Determine the (X, Y) coordinate at the center of the cell enclosing the given text.  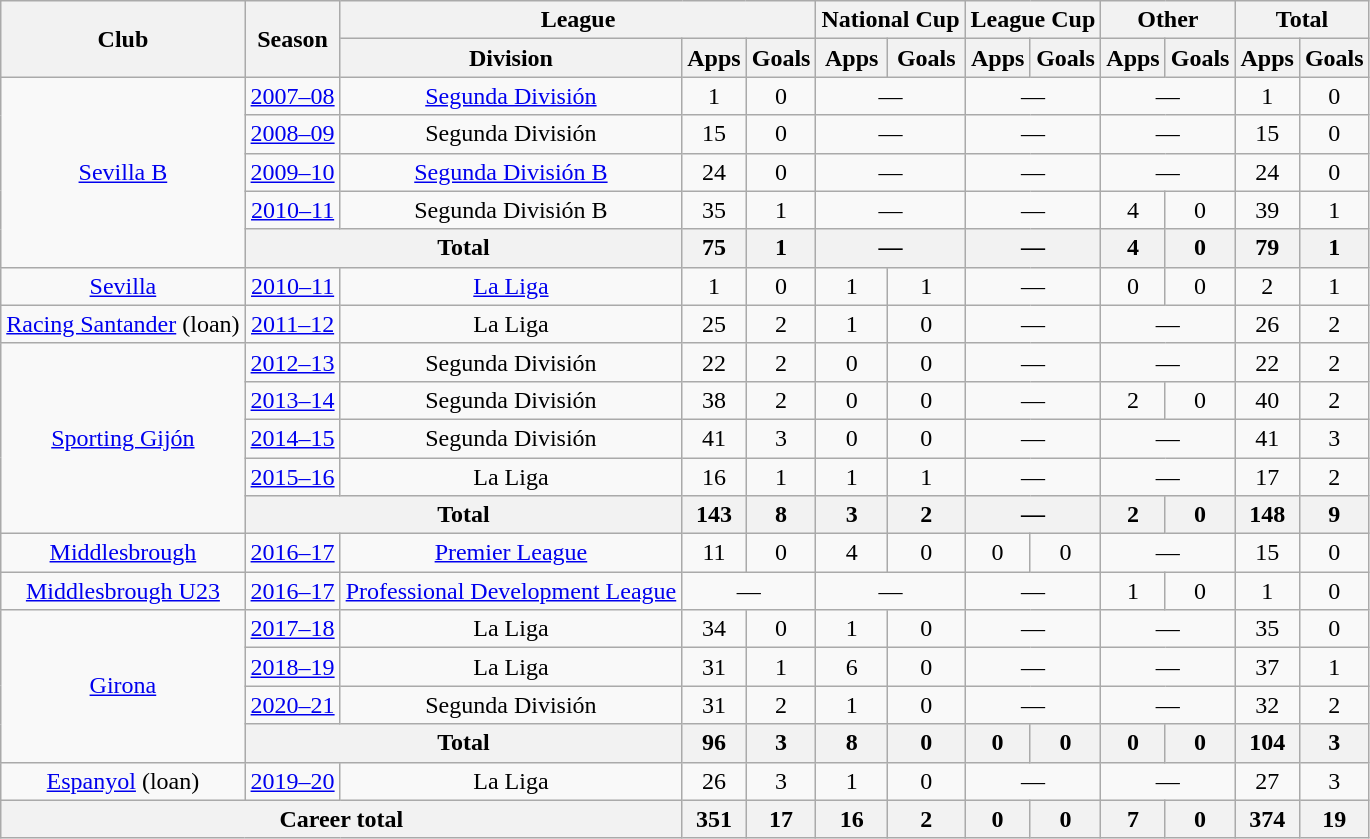
11 (714, 553)
Professional Development League (511, 591)
148 (1267, 515)
Club (123, 39)
9 (1334, 515)
104 (1267, 743)
Middlesbrough U23 (123, 591)
39 (1267, 210)
2011–12 (292, 324)
2007–08 (292, 96)
79 (1267, 248)
37 (1267, 667)
League (578, 20)
2019–20 (292, 781)
351 (714, 819)
Other (1168, 20)
32 (1267, 705)
Racing Santander (loan) (123, 324)
League Cup (1033, 20)
19 (1334, 819)
2020–21 (292, 705)
Sporting Gijón (123, 438)
Premier League (511, 553)
374 (1267, 819)
75 (714, 248)
2017–18 (292, 629)
38 (714, 400)
27 (1267, 781)
Girona (123, 686)
2009–10 (292, 172)
Sevilla (123, 286)
2015–16 (292, 477)
96 (714, 743)
Season (292, 39)
2013–14 (292, 400)
Career total (342, 819)
7 (1133, 819)
2008–09 (292, 134)
Division (511, 58)
25 (714, 324)
143 (714, 515)
Sevilla B (123, 172)
National Cup (890, 20)
2012–13 (292, 362)
2014–15 (292, 438)
2018–19 (292, 667)
6 (852, 667)
Middlesbrough (123, 553)
Espanyol (loan) (123, 781)
40 (1267, 400)
34 (714, 629)
